Pinpoint the cell where the given text exists, returning its (X, Y) midpoint coordinate. 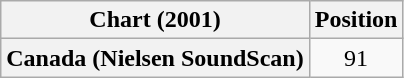
91 (356, 58)
Position (356, 20)
Canada (Nielsen SoundScan) (155, 58)
Chart (2001) (155, 20)
